Determine the [x, y] coordinate at the center of the cell enclosing the given text.  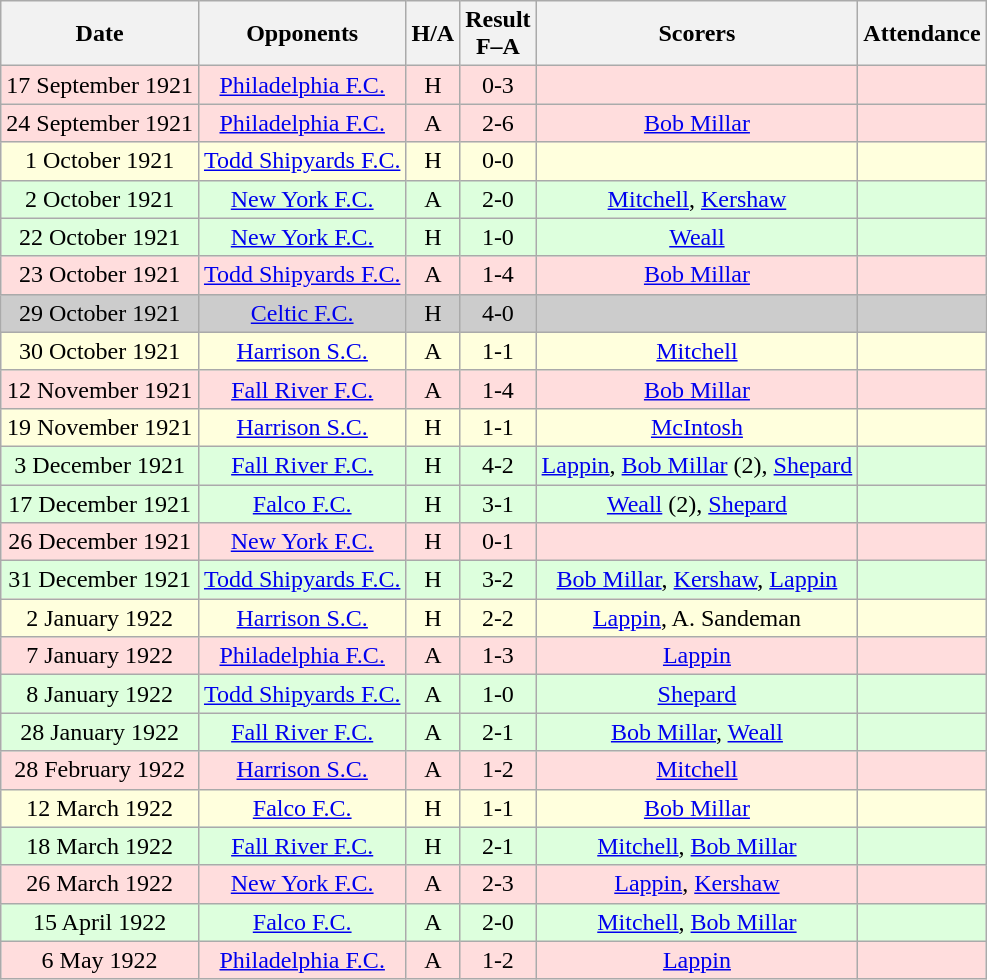
22 October 1921 [100, 237]
Mitchell, Kershaw [697, 199]
Lappin, Bob Millar (2), Shepard [697, 465]
3 December 1921 [100, 465]
0-3 [498, 85]
29 October 1921 [100, 313]
Bob Millar, Kershaw, Lappin [697, 580]
4-2 [498, 465]
2 January 1922 [100, 618]
7 January 1922 [100, 656]
4-0 [498, 313]
McIntosh [697, 427]
3-1 [498, 503]
0-0 [498, 161]
1-3 [498, 656]
Attendance [922, 34]
28 February 1922 [100, 770]
24 September 1921 [100, 123]
23 October 1921 [100, 275]
1 October 1921 [100, 161]
19 November 1921 [100, 427]
H/A [433, 34]
18 March 1922 [100, 846]
30 October 1921 [100, 351]
Bob Millar, Weall [697, 732]
31 December 1921 [100, 580]
26 December 1921 [100, 542]
2 October 1921 [100, 199]
Lappin, A. Sandeman [697, 618]
Scorers [697, 34]
17 December 1921 [100, 503]
17 September 1921 [100, 85]
2-2 [498, 618]
2-6 [498, 123]
Lappin, Kershaw [697, 884]
Date [100, 34]
8 January 1922 [100, 694]
ResultF–A [498, 34]
Celtic F.C. [302, 313]
2-3 [498, 884]
3-2 [498, 580]
Opponents [302, 34]
26 March 1922 [100, 884]
15 April 1922 [100, 922]
Weall (2), Shepard [697, 503]
28 January 1922 [100, 732]
6 May 1922 [100, 960]
12 November 1921 [100, 389]
Weall [697, 237]
12 March 1922 [100, 808]
Shepard [697, 694]
0-1 [498, 542]
